Find where the given text appears and provide that cell's center as (x, y) coordinate. 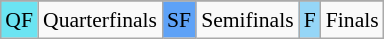
SF (179, 20)
F (310, 20)
Semifinals (247, 20)
Finals (352, 20)
Quarterfinals (100, 20)
QF (19, 20)
